Pinpoint the cell where the given text exists, returning its (x, y) midpoint coordinate. 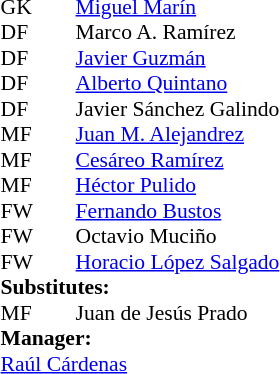
Fernando Bustos (178, 211)
Javier Guzmán (178, 58)
Juan M. Alejandrez (178, 135)
Alberto Quintano (178, 83)
Héctor Pulido (178, 185)
Octavio Muciño (178, 237)
Horacio López Salgado (178, 262)
Cesáreo Ramírez (178, 160)
Juan de Jesús Prado (178, 313)
Substitutes: (140, 287)
Marco A. Ramírez (178, 33)
Manager: (140, 339)
Javier Sánchez Galindo (178, 109)
